Find where the given text appears and provide that cell's center as [X, Y] coordinate. 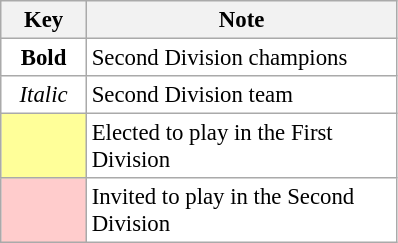
Bold [44, 58]
Invited to play in the Second Division [242, 210]
Key [44, 20]
Second Division champions [242, 58]
Second Division team [242, 95]
Elected to play in the First Division [242, 146]
Italic [44, 95]
Note [242, 20]
